Search for the cell housing the specified text and yield its (x, y) center coordinate. 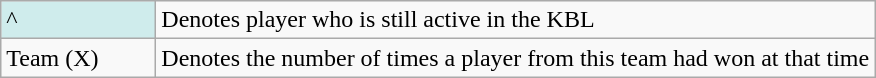
Denotes the number of times a player from this team had won at that time (516, 58)
Denotes player who is still active in the KBL (516, 20)
Team (X) (78, 58)
^ (78, 20)
